Return [X, Y] of the center of cell containing provided text 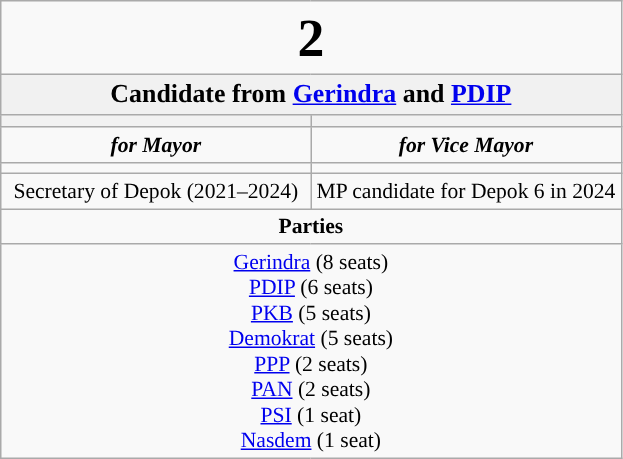
for Mayor [156, 146]
2 [311, 38]
for Vice Mayor [466, 146]
Parties [311, 227]
Gerindra (8 seats)PDIP (6 seats)PKB (5 seats)Demokrat (5 seats)PPP (2 seats)PAN (2 seats)PSI (1 seat)Nasdem (1 seat) [311, 352]
Candidate from Gerindra and PDIP [311, 94]
MP candidate for Depok 6 in 2024 [466, 191]
Secretary of Depok (2021–2024) [156, 191]
